Search for the cell housing the specified text and yield its [x, y] center coordinate. 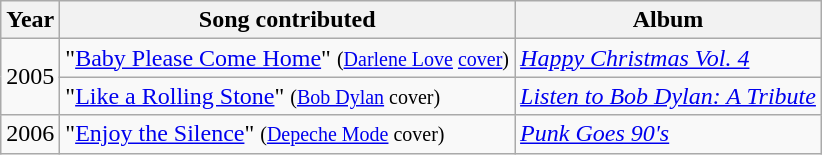
2006 [30, 134]
Year [30, 20]
Happy Christmas Vol. 4 [668, 58]
Album [668, 20]
2005 [30, 77]
Listen to Bob Dylan: A Tribute [668, 96]
"Baby Please Come Home" (Darlene Love cover) [288, 58]
Song contributed [288, 20]
"Like a Rolling Stone" (Bob Dylan cover) [288, 96]
"Enjoy the Silence" (Depeche Mode cover) [288, 134]
Punk Goes 90's [668, 134]
